Extract the [x, y] coordinate from the center of the cell holding the provided text.  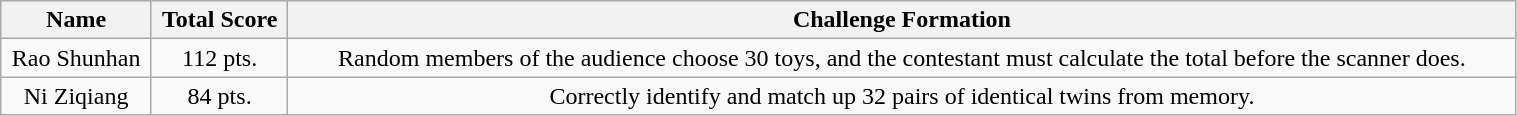
112 pts. [219, 58]
Correctly identify and match up 32 pairs of identical twins from memory. [902, 96]
Rao Shunhan [76, 58]
Total Score [219, 20]
Ni Ziqiang [76, 96]
Challenge Formation [902, 20]
Name [76, 20]
Random members of the audience choose 30 toys, and the contestant must calculate the total before the scanner does. [902, 58]
84 pts. [219, 96]
